Return the [x, y] coordinate for the center point of the cell that contains the specified text.  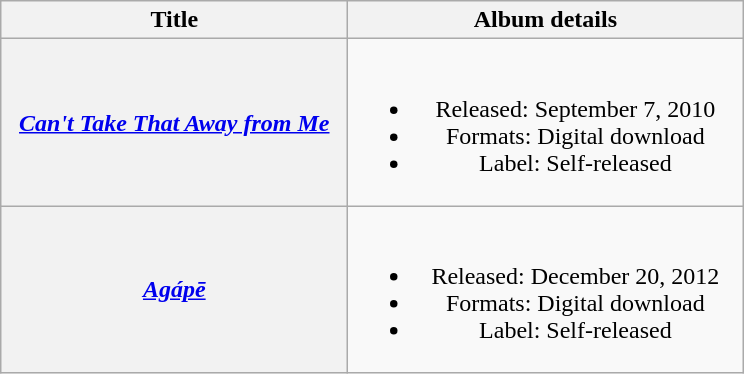
Album details [546, 20]
Can't Take That Away from Me [174, 122]
Released: December 20, 2012Formats: Digital downloadLabel: Self-released [546, 290]
Released: September 7, 2010Formats: Digital downloadLabel: Self-released [546, 122]
Agápē [174, 290]
Title [174, 20]
